Return (X, Y) of the center of cell containing provided text 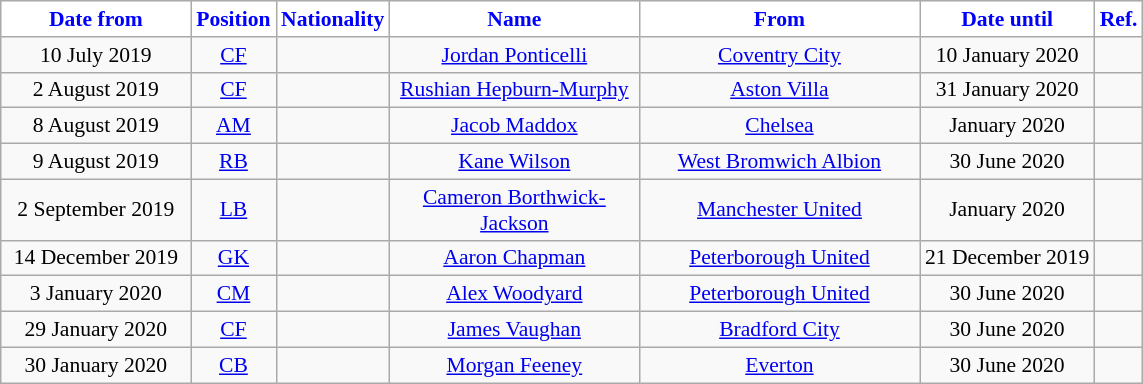
Bradford City (779, 330)
Nationality (332, 19)
LB (234, 210)
8 August 2019 (96, 126)
CB (234, 365)
Aaron Chapman (514, 258)
30 January 2020 (96, 365)
Position (234, 19)
Chelsea (779, 126)
Rushian Hepburn-Murphy (514, 90)
9 August 2019 (96, 162)
Kane Wilson (514, 162)
Cameron Borthwick-Jackson (514, 210)
Everton (779, 365)
West Bromwich Albion (779, 162)
Date from (96, 19)
10 July 2019 (96, 55)
2 August 2019 (96, 90)
GK (234, 258)
Coventry City (779, 55)
AM (234, 126)
Jacob Maddox (514, 126)
31 January 2020 (1008, 90)
Aston Villa (779, 90)
Date until (1008, 19)
3 January 2020 (96, 294)
RB (234, 162)
21 December 2019 (1008, 258)
Ref. (1119, 19)
10 January 2020 (1008, 55)
From (779, 19)
CM (234, 294)
James Vaughan (514, 330)
Manchester United (779, 210)
2 September 2019 (96, 210)
14 December 2019 (96, 258)
Name (514, 19)
Morgan Feeney (514, 365)
Alex Woodyard (514, 294)
Jordan Ponticelli (514, 55)
29 January 2020 (96, 330)
